Determine the [x, y] coordinate at the center of the cell enclosing the given text.  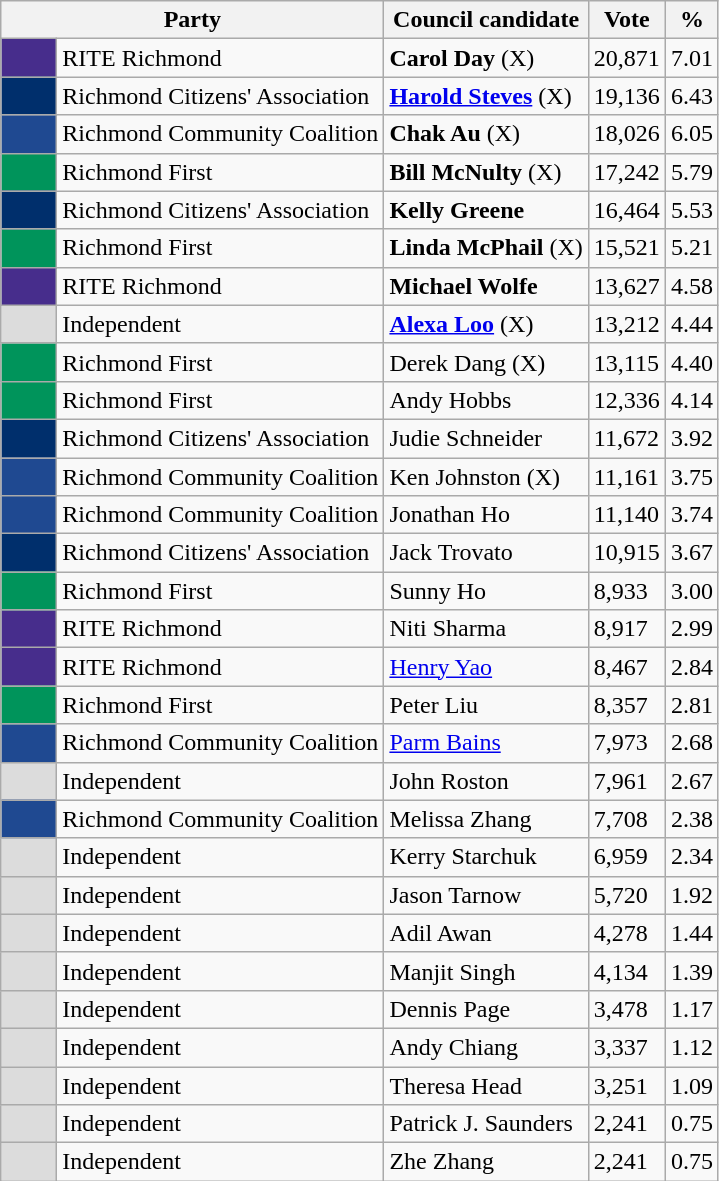
4.44 [692, 324]
7,973 [626, 743]
11,140 [626, 515]
Linda McPhail (X) [486, 248]
Kerry Starchuk [486, 857]
Niti Sharma [486, 629]
Council candidate [486, 20]
3.74 [692, 515]
Andy Hobbs [486, 400]
Theresa Head [486, 1085]
4.40 [692, 362]
Kelly Greene [486, 210]
13,627 [626, 286]
3.00 [692, 591]
Vote [626, 20]
2.67 [692, 781]
16,464 [626, 210]
John Roston [486, 781]
Party [192, 20]
Zhe Zhang [486, 1162]
3,251 [626, 1085]
6.05 [692, 134]
Chak Au (X) [486, 134]
1.44 [692, 933]
Adil Awan [486, 933]
20,871 [626, 58]
2.68 [692, 743]
Andy Chiang [486, 1047]
2.38 [692, 819]
1.12 [692, 1047]
6.43 [692, 96]
11,161 [626, 477]
Bill McNulty (X) [486, 172]
Alexa Loo (X) [486, 324]
2.99 [692, 629]
Dennis Page [486, 1009]
5,720 [626, 895]
3.92 [692, 438]
19,136 [626, 96]
2.84 [692, 667]
Michael Wolfe [486, 286]
7,961 [626, 781]
Jason Tarnow [486, 895]
Peter Liu [486, 705]
Jonathan Ho [486, 515]
11,672 [626, 438]
7.01 [692, 58]
Derek Dang (X) [486, 362]
1.09 [692, 1085]
4,134 [626, 971]
Manjit Singh [486, 971]
3,337 [626, 1047]
12,336 [626, 400]
8,933 [626, 591]
Patrick J. Saunders [486, 1124]
Judie Schneider [486, 438]
13,212 [626, 324]
5.79 [692, 172]
Carol Day (X) [486, 58]
15,521 [626, 248]
1.92 [692, 895]
% [692, 20]
4.14 [692, 400]
7,708 [626, 819]
3.75 [692, 477]
4,278 [626, 933]
5.53 [692, 210]
8,357 [626, 705]
3.67 [692, 553]
8,917 [626, 629]
Melissa Zhang [486, 819]
2.34 [692, 857]
18,026 [626, 134]
Parm Bains [486, 743]
10,915 [626, 553]
17,242 [626, 172]
Harold Steves (X) [486, 96]
5.21 [692, 248]
4.58 [692, 286]
13,115 [626, 362]
1.39 [692, 971]
3,478 [626, 1009]
6,959 [626, 857]
Ken Johnston (X) [486, 477]
Sunny Ho [486, 591]
8,467 [626, 667]
1.17 [692, 1009]
2.81 [692, 705]
Henry Yao [486, 667]
Jack Trovato [486, 553]
